Provide the (X, Y) coordinate of the cell's center where the given text is located.  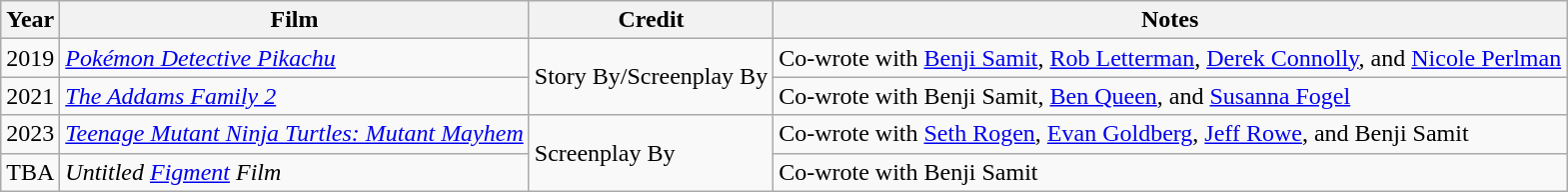
Co-wrote with Benji Samit (1170, 172)
The Addams Family 2 (294, 96)
Film (294, 20)
2019 (30, 58)
Year (30, 20)
Co-wrote with Benji Samit, Ben Queen, and Susanna Fogel (1170, 96)
Co-wrote with Seth Rogen, Evan Goldberg, Jeff Rowe, and Benji Samit (1170, 134)
Teenage Mutant Ninja Turtles: Mutant Mayhem (294, 134)
2021 (30, 96)
Pokémon Detective Pikachu (294, 58)
Untitled Figment Film (294, 172)
Notes (1170, 20)
TBA (30, 172)
Co-wrote with Benji Samit, Rob Letterman, Derek Connolly, and Nicole Perlman (1170, 58)
Story By/Screenplay By (651, 77)
Credit (651, 20)
2023 (30, 134)
Screenplay By (651, 153)
